Locate the cell with the specified text and output its (x, y) center coordinate. 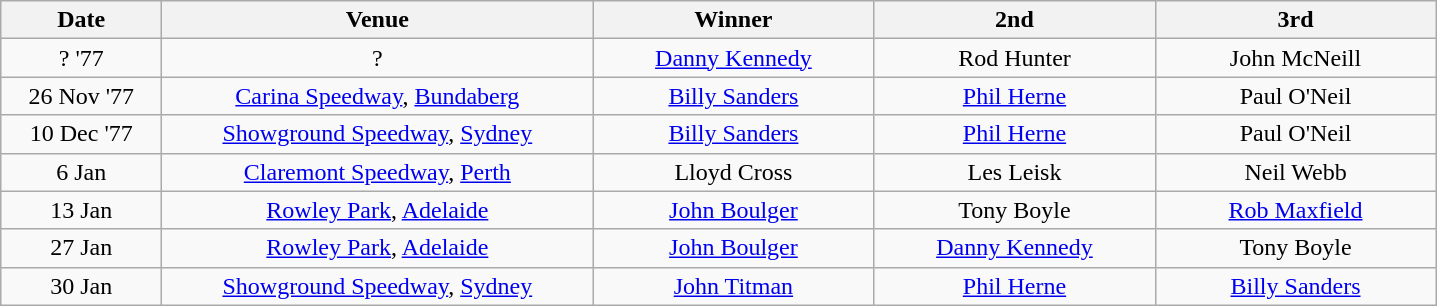
3rd (1296, 20)
? (378, 58)
2nd (1014, 20)
Les Leisk (1014, 172)
Date (82, 20)
Rob Maxfield (1296, 210)
26 Nov '77 (82, 96)
Claremont Speedway, Perth (378, 172)
30 Jan (82, 286)
Neil Webb (1296, 172)
John McNeill (1296, 58)
27 Jan (82, 248)
10 Dec '77 (82, 134)
John Titman (734, 286)
Rod Hunter (1014, 58)
Lloyd Cross (734, 172)
Venue (378, 20)
13 Jan (82, 210)
6 Jan (82, 172)
Carina Speedway, Bundaberg (378, 96)
Winner (734, 20)
? '77 (82, 58)
